Output the [X, Y] coordinate of the center of the cell containing the given text.  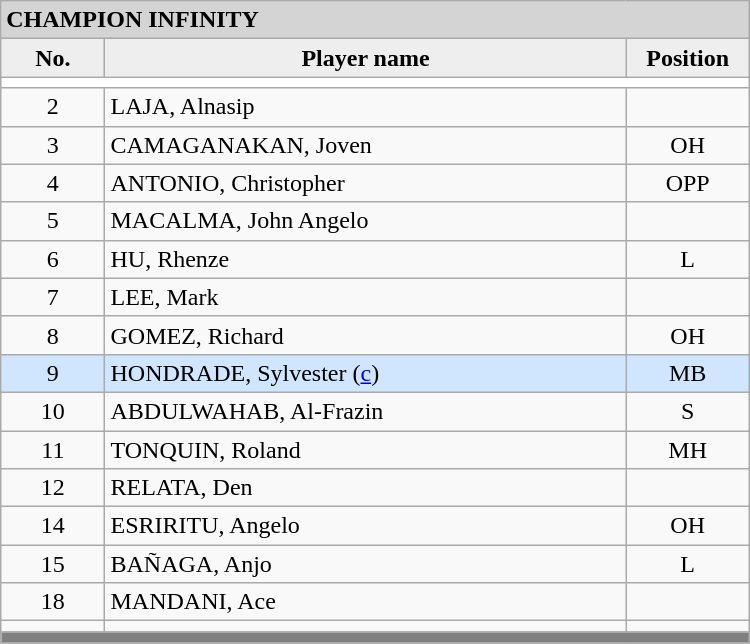
3 [53, 145]
18 [53, 602]
Player name [366, 58]
2 [53, 107]
ABDULWAHAB, Al-Frazin [366, 411]
4 [53, 183]
No. [53, 58]
TONQUIN, Roland [366, 449]
ESRIRITU, Angelo [366, 526]
14 [53, 526]
GOMEZ, Richard [366, 335]
RELATA, Den [366, 488]
HONDRADE, Sylvester (c) [366, 373]
12 [53, 488]
ANTONIO, Christopher [366, 183]
5 [53, 221]
LEE, Mark [366, 297]
MANDANI, Ace [366, 602]
9 [53, 373]
11 [53, 449]
MACALMA, John Angelo [366, 221]
MH [688, 449]
HU, Rhenze [366, 259]
S [688, 411]
CAMAGANAKAN, Joven [366, 145]
CHAMPION INFINITY [375, 20]
Position [688, 58]
10 [53, 411]
6 [53, 259]
7 [53, 297]
OPP [688, 183]
15 [53, 564]
BAÑAGA, Anjo [366, 564]
LAJA, Alnasip [366, 107]
MB [688, 373]
8 [53, 335]
